Capture the cell that displays the provided text and extract its [X, Y] central coordinate. 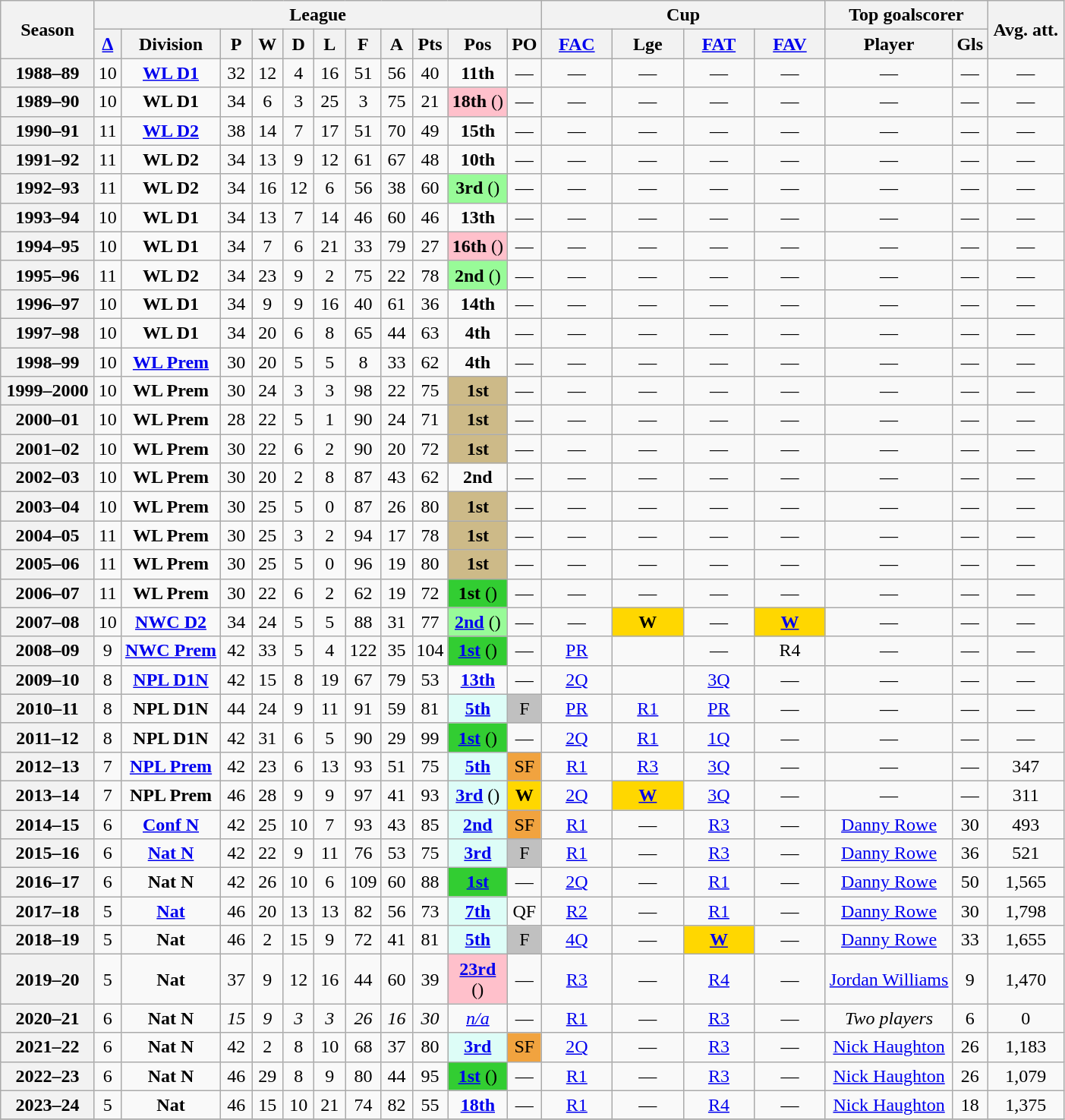
n/a [478, 1018]
2023–24 [48, 1105]
FAT [719, 44]
D [299, 44]
65 [363, 333]
2020–21 [48, 1018]
2016–17 [48, 882]
2014–15 [48, 824]
59 [396, 708]
P [237, 44]
1994–95 [48, 246]
2011–12 [48, 737]
League [317, 15]
Pts [430, 44]
14th [478, 304]
85 [430, 824]
1995–96 [48, 275]
96 [363, 564]
NWC Prem [170, 651]
77 [430, 622]
73 [430, 911]
Conf N [170, 824]
99 [430, 737]
2006–07 [48, 593]
1990–91 [48, 131]
1,375 [1026, 1105]
2007–08 [48, 622]
QF [525, 911]
7th [478, 911]
Season [48, 30]
91 [363, 708]
50 [970, 882]
Pos [478, 44]
2004–05 [48, 535]
2018–19 [48, 940]
10th [478, 159]
15th [478, 131]
2012–13 [48, 766]
NWC D2 [170, 622]
1998–99 [48, 362]
1,470 [1026, 980]
R2 [577, 911]
∆ [108, 44]
48 [430, 159]
Division [170, 44]
49 [430, 131]
Cup [683, 15]
1 [329, 420]
98 [363, 391]
1997–98 [48, 333]
FAV [790, 44]
2008–09 [48, 651]
2021–22 [48, 1047]
94 [363, 535]
2015–16 [48, 853]
347 [1026, 766]
Jordan Williams [889, 980]
35 [396, 651]
Player [889, 44]
27 [430, 246]
1,079 [1026, 1076]
55 [430, 1105]
2001–02 [48, 449]
2003–04 [48, 506]
70 [396, 131]
39 [430, 980]
23rd () [478, 980]
FAC [577, 44]
1,798 [1026, 911]
Two players [889, 1018]
2009–10 [48, 680]
1,655 [1026, 940]
521 [1026, 853]
1,183 [1026, 1047]
1,565 [1026, 882]
109 [363, 882]
1999–2000 [48, 391]
11th [478, 73]
1988–89 [48, 73]
1992–93 [48, 188]
2022–23 [48, 1076]
18th [478, 1105]
2010–11 [48, 708]
18 [970, 1105]
L [329, 44]
2013–14 [48, 795]
Top goalscorer [906, 15]
Lge [648, 44]
95 [430, 1076]
Gls [970, 44]
2017–18 [48, 911]
2019–20 [48, 980]
4Q [577, 940]
1989–90 [48, 102]
A [396, 44]
1991–92 [48, 159]
2005–06 [48, 564]
311 [1026, 795]
122 [363, 651]
16th () [478, 246]
76 [363, 853]
Avg. att. [1026, 30]
1996–97 [48, 304]
2002–03 [48, 478]
493 [1026, 824]
71 [430, 420]
74 [363, 1105]
PO [525, 44]
2000–01 [48, 420]
68 [363, 1047]
97 [363, 795]
1Q [719, 737]
32 [237, 73]
1993–94 [48, 217]
104 [430, 651]
63 [430, 333]
18th () [478, 102]
